Extract the (x, y) coordinate from the center of the cell holding the provided text.  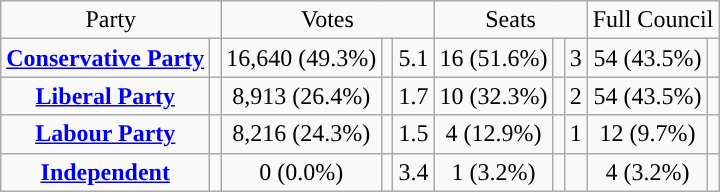
1.7 (414, 96)
Independent (106, 172)
1 (576, 134)
10 (32.3%) (494, 96)
2 (576, 96)
Votes (328, 20)
5.1 (414, 58)
1.5 (414, 134)
1 (3.2%) (494, 172)
8,216 (24.3%) (302, 134)
3.4 (414, 172)
16 (51.6%) (494, 58)
Liberal Party (106, 96)
3 (576, 58)
12 (9.7%) (648, 134)
Labour Party (106, 134)
Seats (510, 20)
4 (12.9%) (494, 134)
4 (3.2%) (648, 172)
16,640 (49.3%) (302, 58)
8,913 (26.4%) (302, 96)
Party (111, 20)
0 (0.0%) (302, 172)
Conservative Party (106, 58)
Full Council (653, 20)
